Extract the (x, y) coordinate from the center of the cell holding the provided text.  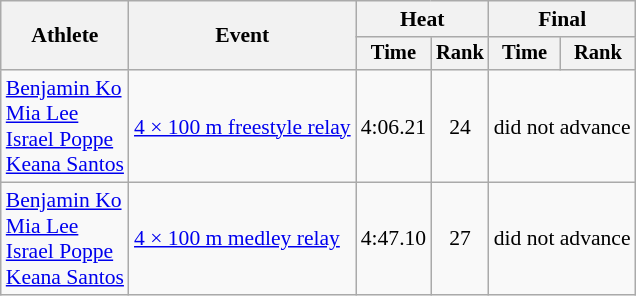
27 (460, 239)
Athlete (65, 36)
4 × 100 m freestyle relay (242, 126)
Final (562, 19)
4 × 100 m medley relay (242, 239)
24 (460, 126)
4:47.10 (394, 239)
Event (242, 36)
Heat (422, 19)
4:06.21 (394, 126)
